Pinpoint the cell where the given text exists, returning its (X, Y) midpoint coordinate. 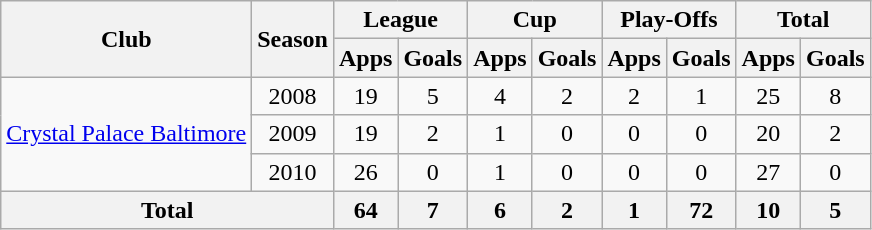
7 (433, 210)
2009 (293, 134)
27 (768, 172)
20 (768, 134)
64 (365, 210)
2008 (293, 96)
25 (768, 96)
26 (365, 172)
4 (500, 96)
6 (500, 210)
Season (293, 39)
League (400, 20)
72 (701, 210)
Crystal Palace Baltimore (126, 134)
10 (768, 210)
2010 (293, 172)
8 (835, 96)
Cup (535, 20)
Club (126, 39)
Play-Offs (669, 20)
